Locate the cell with the specified text and output its [X, Y] center coordinate. 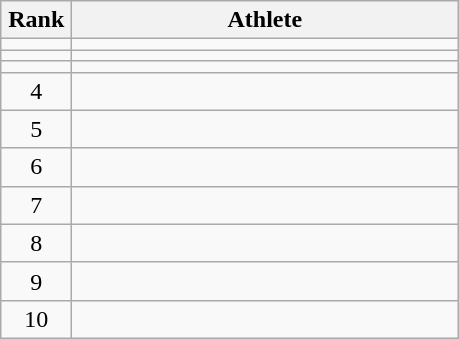
4 [36, 91]
Athlete [265, 20]
9 [36, 281]
5 [36, 129]
6 [36, 167]
7 [36, 205]
10 [36, 319]
8 [36, 243]
Rank [36, 20]
